Output the [X, Y] coordinate of the center of the cell containing the given text.  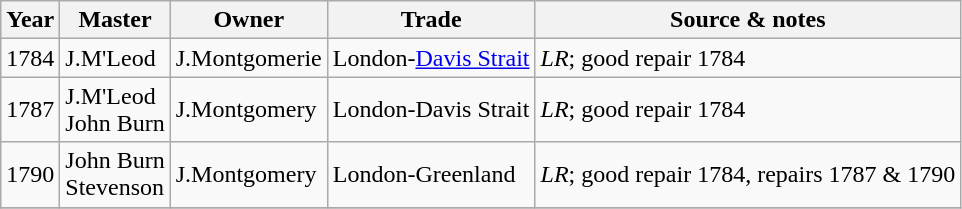
Source & notes [748, 20]
Year [30, 20]
Owner [248, 20]
LR; good repair 1784, repairs 1787 & 1790 [748, 174]
1784 [30, 58]
J.M'LeodJohn Burn [115, 110]
1790 [30, 174]
John BurnStevenson [115, 174]
J.M'Leod [115, 58]
Master [115, 20]
London-Greenland [431, 174]
Trade [431, 20]
1787 [30, 110]
J.Montgomerie [248, 58]
